Locate the cell with the specified text and output its [X, Y] center coordinate. 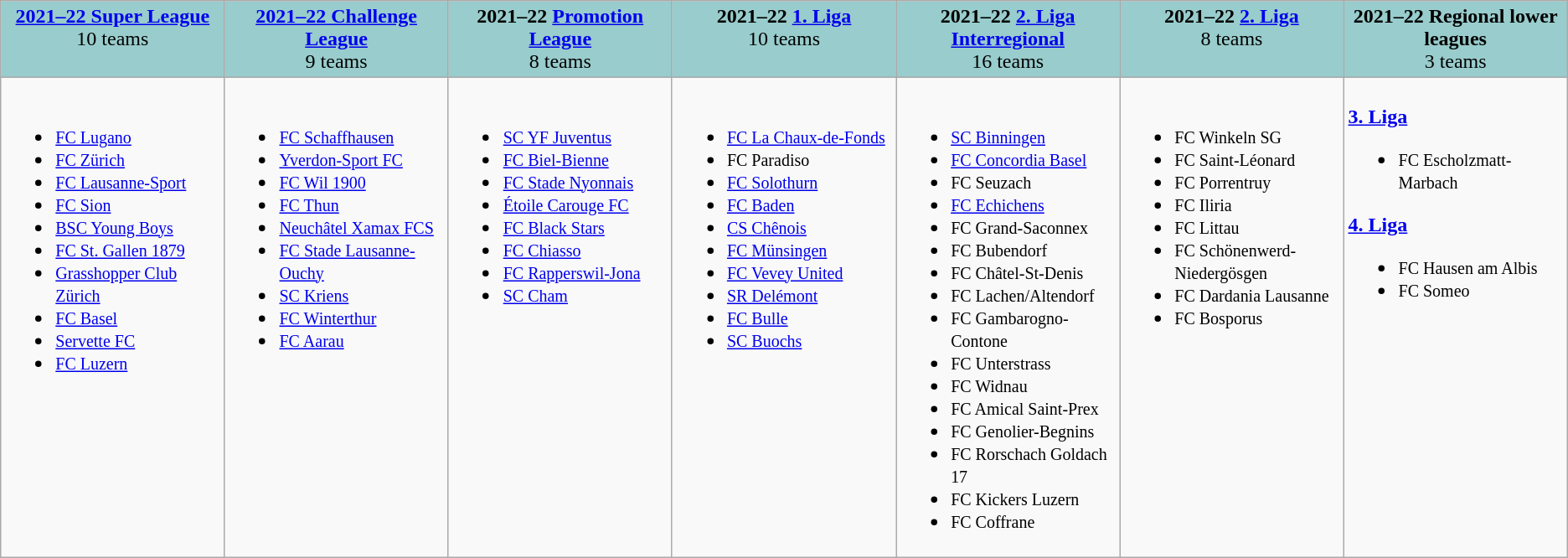
2021–22 Regional lower leagues3 teams [1456, 39]
FC LuganoFC ZürichFC Lausanne-SportFC SionBSC Young BoysFC St. Gallen 1879Grasshopper Club ZürichFC BaselServette FCFC Luzern [112, 318]
FC Winkeln SGFC Saint-LéonardFC PorrentruyFC IliriaFC LittauFC Schönenwerd-NiedergösgenFC Dardania LausanneFC Bosporus [1231, 318]
FC La Chaux-de-FondsFC ParadisoFC SolothurnFC BadenCS ChênoisFC MünsingenFC Vevey United SR Delémont FC BulleSC Buochs [784, 318]
FC SchaffhausenYverdon-Sport FCFC Wil 1900FC ThunNeuchâtel Xamax FCSFC Stade Lausanne-OuchySC KriensFC WinterthurFC Aarau [337, 318]
2021–22 2. Liga8 teams [1231, 39]
2021–22 Promotion League8 teams [560, 39]
2021–22 1. Liga10 teams [784, 39]
2021–22 Challenge League9 teams [337, 39]
2021–22 2. Liga Interregional16 teams [1008, 39]
3. LigaFC Escholzmatt-Marbach4. LigaFC Hausen am AlbisFC Someo [1456, 318]
2021–22 Super League10 teams [112, 39]
SC YF JuventusFC Biel-BienneFC Stade NyonnaisÉtoile Carouge FCFC Black StarsFC ChiassoFC Rapperswil-JonaSC Cham [560, 318]
